Pinpoint the cell where the given text exists, returning its [x, y] midpoint coordinate. 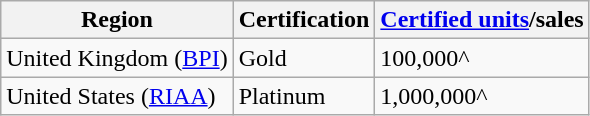
1,000,000^ [482, 96]
Certification [304, 20]
United States (RIAA) [117, 96]
United Kingdom (BPI) [117, 58]
Certified units/sales [482, 20]
100,000^ [482, 58]
Platinum [304, 96]
Gold [304, 58]
Region [117, 20]
